Determine the (x, y) coordinate at the center of the cell enclosing the given text.  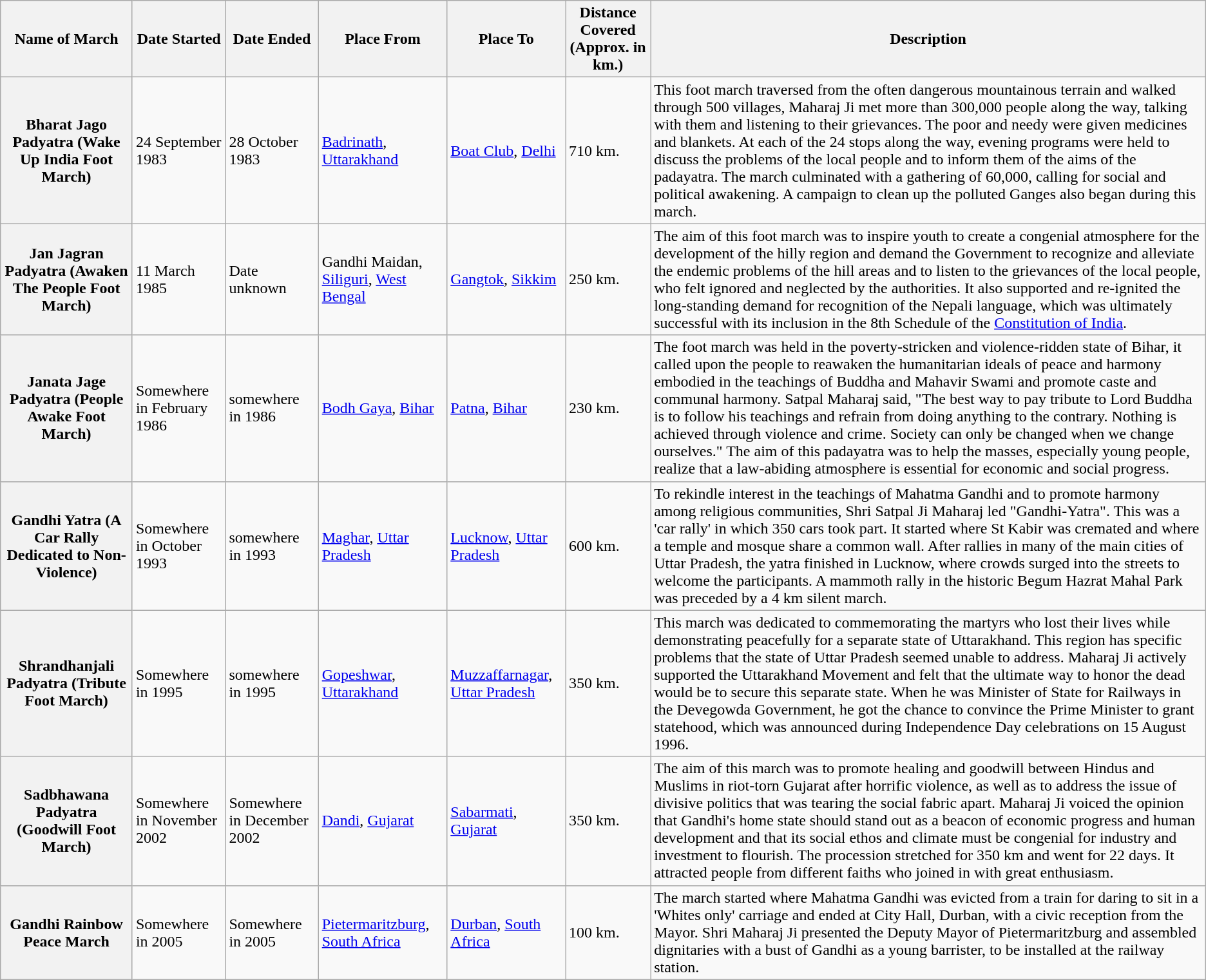
Durban, South Africa (506, 932)
Patna, Bihar (506, 408)
Distance Covered (Approx. in km.) (608, 39)
710 km. (608, 151)
11 March 1985 (179, 280)
230 km. (608, 408)
Gandhi Yatra (A Car Rally Dedicated to Non-Violence) (67, 546)
Bodh Gaya, Bihar (383, 408)
Place From (383, 39)
Jan Jagran Padyatra (Awaken The People Foot March) (67, 280)
Gangtok, Sikkim (506, 280)
Bharat Jago Padyatra (Wake Up India Foot March) (67, 151)
Somewhere in December 2002 (272, 821)
Somewhere in November 2002 (179, 821)
Somewhere in 1995 (179, 683)
somewhere in 1993 (272, 546)
somewhere in 1986 (272, 408)
Sabarmati, Gujarat (506, 821)
Gandhi Rainbow Peace March (67, 932)
Gandhi Maidan, Siliguri, West Bengal (383, 280)
Dandi, Gujarat (383, 821)
Place To (506, 39)
Sadbhawana Padyatra (Goodwill Foot March) (67, 821)
28 October 1983 (272, 151)
Maghar, Uttar Pradesh (383, 546)
Description (928, 39)
Muzzaffarnagar, Uttar Pradesh (506, 683)
Date Started (179, 39)
Shrandhanjali Padyatra (Tribute Foot March) (67, 683)
Gopeshwar, Uttarakhand (383, 683)
Lucknow, Uttar Pradesh (506, 546)
Name of March (67, 39)
Date Ended (272, 39)
Pietermaritzburg, South Africa (383, 932)
Somewhere in October 1993 (179, 546)
Somewhere in February 1986 (179, 408)
somewhere in 1995 (272, 683)
250 km. (608, 280)
Badrinath, Uttarakhand (383, 151)
Date unknown (272, 280)
Janata Jage Padyatra (People Awake Foot March) (67, 408)
24 September 1983 (179, 151)
Boat Club, Delhi (506, 151)
100 km. (608, 932)
600 km. (608, 546)
